Determine the (x, y) coordinate at the center of the cell enclosing the given text.  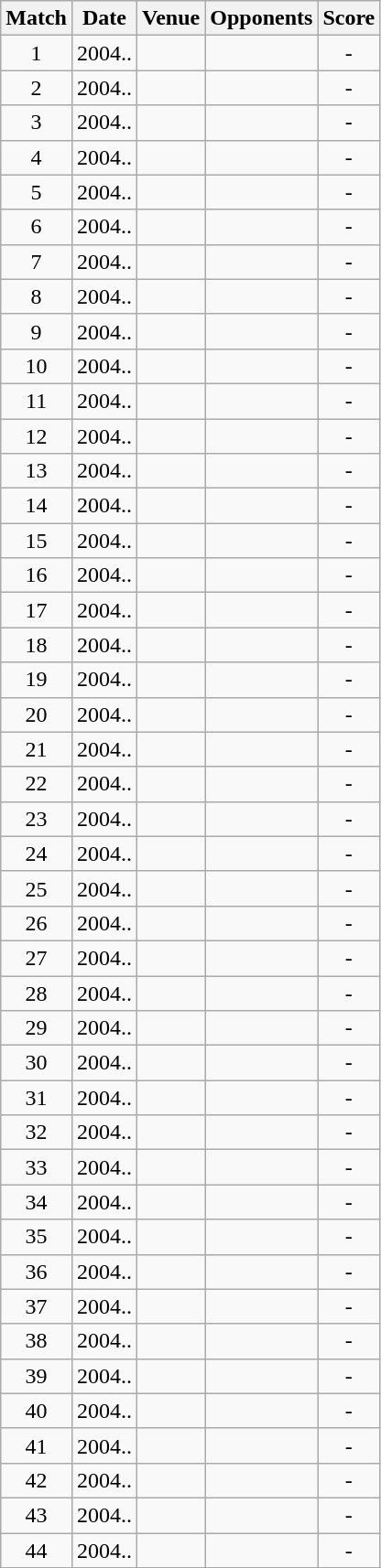
8 (37, 296)
7 (37, 262)
24 (37, 854)
29 (37, 1028)
Date (104, 18)
12 (37, 436)
44 (37, 1551)
39 (37, 1376)
30 (37, 1063)
28 (37, 993)
34 (37, 1202)
6 (37, 227)
9 (37, 331)
42 (37, 1480)
4 (37, 157)
17 (37, 610)
40 (37, 1411)
16 (37, 575)
25 (37, 888)
22 (37, 784)
31 (37, 1098)
43 (37, 1515)
19 (37, 680)
5 (37, 192)
Match (37, 18)
35 (37, 1237)
26 (37, 923)
10 (37, 366)
11 (37, 401)
36 (37, 1272)
27 (37, 958)
21 (37, 749)
23 (37, 819)
32 (37, 1133)
14 (37, 506)
Score (349, 18)
3 (37, 123)
1 (37, 53)
20 (37, 714)
38 (37, 1341)
18 (37, 645)
33 (37, 1167)
Opponents (262, 18)
41 (37, 1445)
37 (37, 1306)
2 (37, 88)
Venue (171, 18)
13 (37, 471)
15 (37, 541)
